Provide the [X, Y] coordinate of the cell's center where the given text is located.  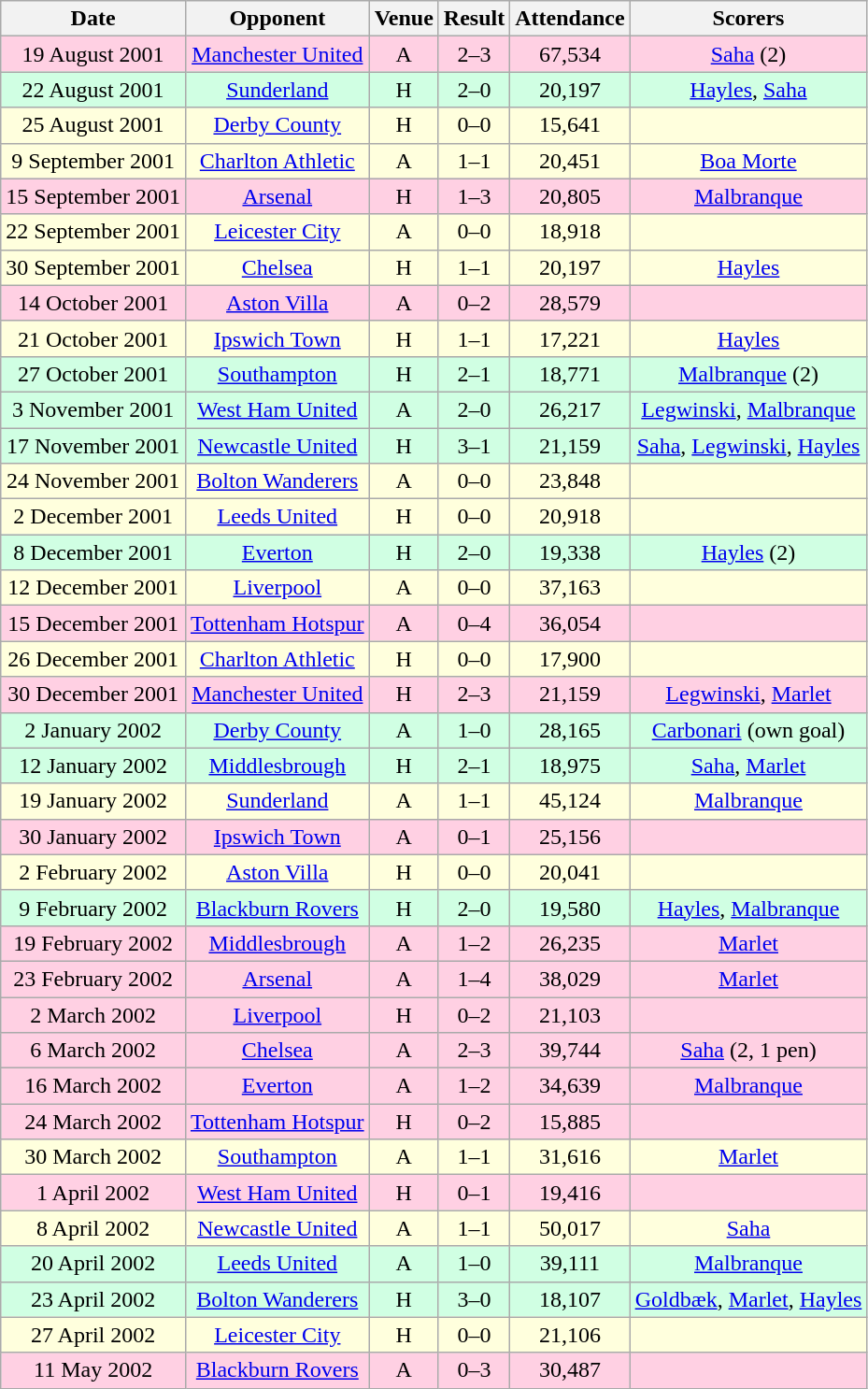
26,217 [570, 409]
Legwinski, Marlet [748, 694]
Saha, Marlet [748, 766]
30 March 2002 [93, 1157]
27 October 2001 [93, 374]
18,107 [570, 1299]
8 December 2001 [93, 552]
Scorers [748, 19]
Hayles, Malbranque [748, 908]
Attendance [570, 19]
36,054 [570, 623]
2 December 2001 [93, 517]
30 September 2001 [93, 267]
18,918 [570, 232]
21 October 2001 [93, 338]
15,641 [570, 125]
9 September 2001 [93, 161]
22 September 2001 [93, 232]
27 April 2002 [93, 1335]
20,918 [570, 517]
1 April 2002 [93, 1193]
30,487 [570, 1370]
12 January 2002 [93, 766]
30 December 2001 [93, 694]
45,124 [570, 801]
1–3 [474, 196]
50,017 [570, 1228]
18,975 [570, 766]
11 May 2002 [93, 1370]
0–3 [474, 1370]
Date [93, 19]
34,639 [570, 1086]
39,111 [570, 1264]
22 August 2001 [93, 90]
19,338 [570, 552]
24 March 2002 [93, 1122]
28,579 [570, 303]
17,221 [570, 338]
8 April 2002 [93, 1228]
28,165 [570, 730]
26 December 2001 [93, 659]
Saha, Legwinski, Hayles [748, 446]
Saha (2) [748, 54]
Opponent [277, 19]
14 October 2001 [93, 303]
Hayles (2) [748, 552]
9 February 2002 [93, 908]
67,534 [570, 54]
3–0 [474, 1299]
Carbonari (own goal) [748, 730]
21,103 [570, 1014]
2 March 2002 [93, 1014]
Saha (2, 1 pen) [748, 1051]
24 November 2001 [93, 481]
2 February 2002 [93, 872]
38,029 [570, 979]
20,451 [570, 161]
Saha [748, 1228]
Result [474, 19]
20,805 [570, 196]
Legwinski, Malbranque [748, 409]
25 August 2001 [93, 125]
39,744 [570, 1051]
15 December 2001 [93, 623]
25,156 [570, 837]
19 August 2001 [93, 54]
15 September 2001 [93, 196]
6 March 2002 [93, 1051]
19,416 [570, 1193]
12 December 2001 [93, 588]
16 March 2002 [93, 1086]
18,771 [570, 374]
3–1 [474, 446]
20 April 2002 [93, 1264]
2 January 2002 [93, 730]
19,580 [570, 908]
Boa Morte [748, 161]
23,848 [570, 481]
0–4 [474, 623]
31,616 [570, 1157]
Venue [404, 19]
20,041 [570, 872]
19 January 2002 [93, 801]
19 February 2002 [93, 943]
30 January 2002 [93, 837]
17,900 [570, 659]
21,106 [570, 1335]
23 April 2002 [93, 1299]
Goldbæk, Marlet, Hayles [748, 1299]
37,163 [570, 588]
26,235 [570, 943]
Hayles, Saha [748, 90]
3 November 2001 [93, 409]
15,885 [570, 1122]
1–4 [474, 979]
Malbranque (2) [748, 374]
17 November 2001 [93, 446]
23 February 2002 [93, 979]
